Return (X, Y) of the center of cell containing provided text 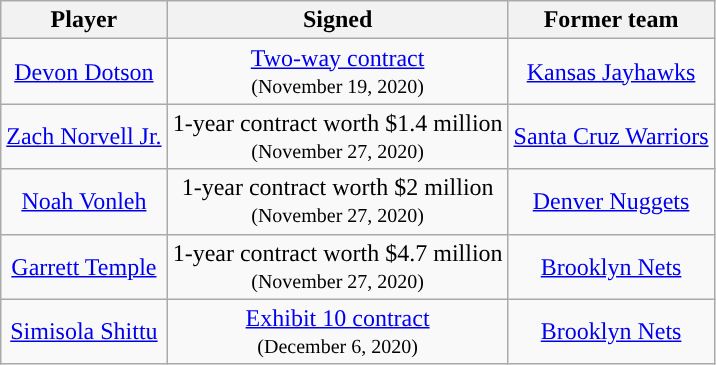
Zach Norvell Jr. (84, 136)
Simisola Shittu (84, 332)
Noah Vonleh (84, 202)
Two-way contract(November 19, 2020) (338, 72)
Kansas Jayhawks (611, 72)
1-year contract worth $4.7 million(November 27, 2020) (338, 266)
Garrett Temple (84, 266)
Former team (611, 20)
Denver Nuggets (611, 202)
Devon Dotson (84, 72)
Santa Cruz Warriors (611, 136)
1-year contract worth $2 million(November 27, 2020) (338, 202)
Signed (338, 20)
Exhibit 10 contract(December 6, 2020) (338, 332)
1-year contract worth $1.4 million(November 27, 2020) (338, 136)
Player (84, 20)
